Extract the [x, y] coordinate from the center of the cell holding the provided text.  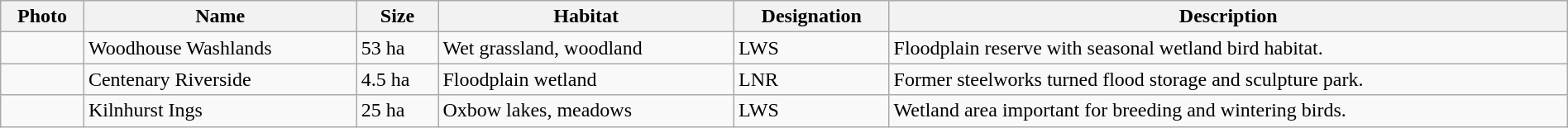
Floodplain wetland [586, 79]
Description [1228, 17]
Wet grassland, woodland [586, 48]
Centenary Riverside [220, 79]
LNR [811, 79]
Oxbow lakes, meadows [586, 111]
Floodplain reserve with seasonal wetland bird habitat. [1228, 48]
Wetland area important for breeding and wintering birds. [1228, 111]
53 ha [397, 48]
25 ha [397, 111]
Size [397, 17]
Habitat [586, 17]
Former steelworks turned flood storage and sculpture park. [1228, 79]
Woodhouse Washlands [220, 48]
Photo [43, 17]
4.5 ha [397, 79]
Designation [811, 17]
Kilnhurst Ings [220, 111]
Name [220, 17]
